For the text-containing cell, return its midpoint in [X, Y] coordinate format. 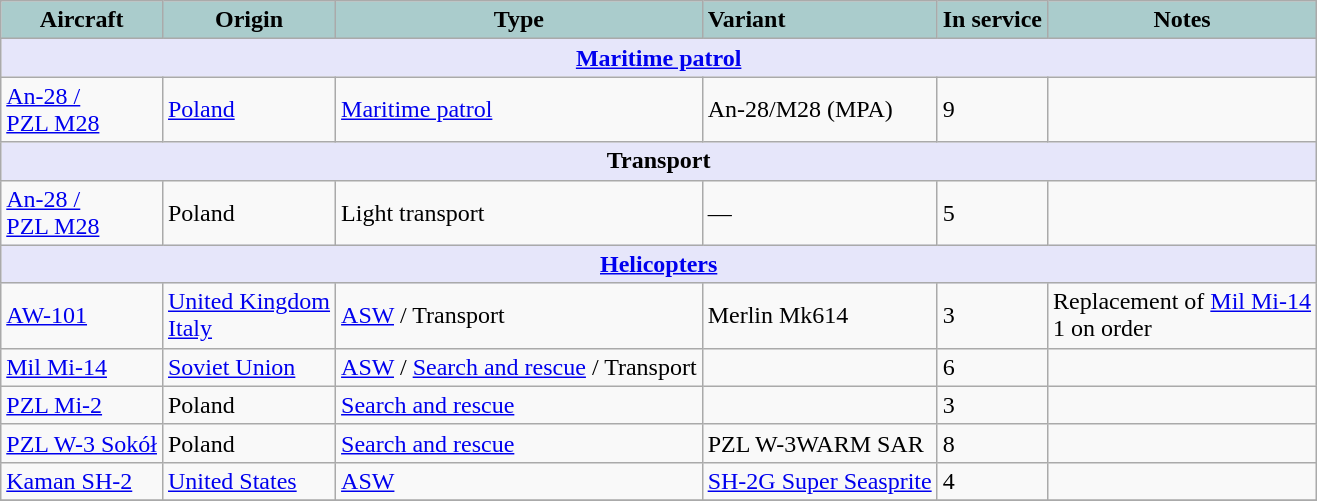
Kaman SH-2 [82, 481]
Light transport [520, 212]
Notes [1182, 20]
8 [992, 443]
Mil Mi-14 [82, 367]
Variant [820, 20]
United States [248, 481]
PZL W-3WARM SAR [820, 443]
4 [992, 481]
ASW / Search and rescue / Transport [520, 367]
SH-2G Super Seasprite [820, 481]
PZL Mi-2 [82, 405]
6 [992, 367]
Soviet Union [248, 367]
Replacement of Mil Mi-141 on order [1182, 316]
United KingdomItaly [248, 316]
ASW [520, 481]
AW-101 [82, 316]
In service [992, 20]
9 [992, 110]
ASW / Transport [520, 316]
5 [992, 212]
Aircraft [82, 20]
Type [520, 20]
Origin [248, 20]
An-28/M28 (MPA) [820, 110]
Merlin Mk614 [820, 316]
Helicopters [659, 264]
Transport [659, 161]
— [820, 212]
PZL W-3 Sokół [82, 443]
